Determine the [X, Y] coordinate at the center of the cell enclosing the given text.  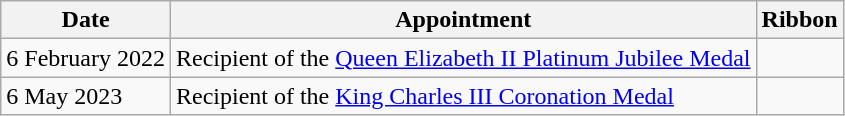
Date [86, 20]
6 May 2023 [86, 96]
Recipient of the Queen Elizabeth II Platinum Jubilee Medal [463, 58]
Recipient of the King Charles III Coronation Medal [463, 96]
Ribbon [800, 20]
Appointment [463, 20]
6 February 2022 [86, 58]
